Output the [X, Y] coordinate of the center of the cell containing the given text.  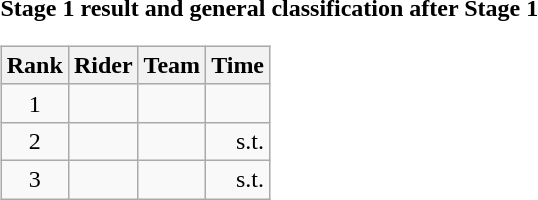
2 [34, 141]
3 [34, 179]
Rider [103, 65]
Team [172, 65]
Rank [34, 65]
Time [238, 65]
1 [34, 103]
